Extract the (x, y) coordinate from the center of the cell holding the provided text.  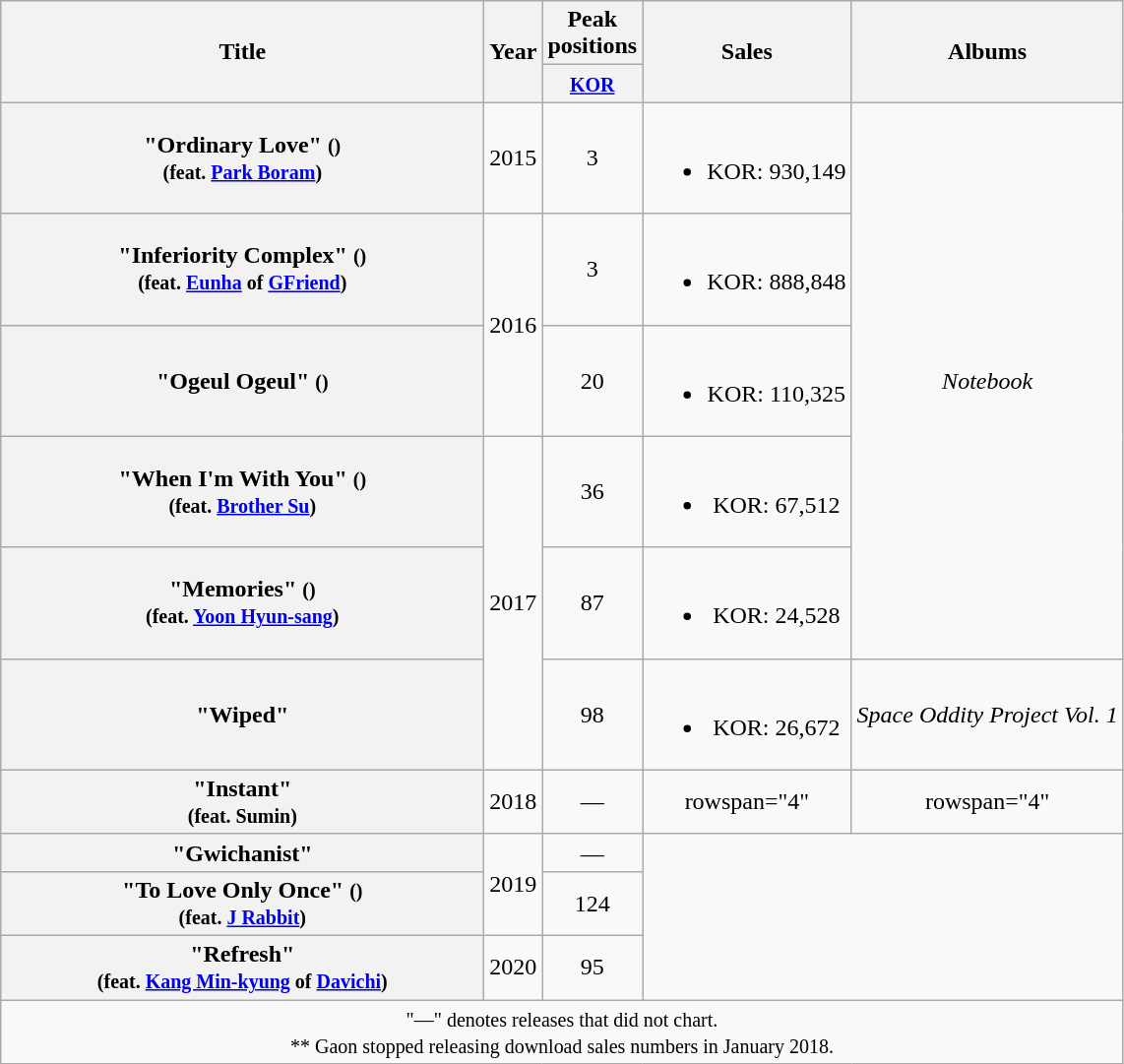
"Ogeul Ogeul" () (242, 380)
124 (593, 904)
"Refresh" (feat. Kang Min-kyung of Davichi) (242, 967)
"Inferiority Complex" () (feat. Eunha of GFriend) (242, 270)
20 (593, 380)
2020 (514, 967)
KOR: 930,149 (747, 157)
KOR (593, 84)
KOR: 24,528 (747, 602)
2015 (514, 157)
KOR: 67,512 (747, 492)
2017 (514, 602)
Albums (987, 51)
"Gwichanist" (242, 852)
2016 (514, 325)
"Ordinary Love" () (feat. Park Boram) (242, 157)
"Instant" (feat. Sumin) (242, 801)
KOR: 26,672 (747, 715)
KOR: 110,325 (747, 380)
87 (593, 602)
"Memories" () (feat. Yoon Hyun-sang) (242, 602)
"When I'm With You" () (feat. Brother Su) (242, 492)
Peak positions (593, 33)
2019 (514, 884)
2018 (514, 801)
"Wiped" (242, 715)
Sales (747, 51)
Space Oddity Project Vol. 1 (987, 715)
36 (593, 492)
"To Love Only Once" () (feat. J Rabbit) (242, 904)
95 (593, 967)
Year (514, 51)
KOR: 888,848 (747, 270)
Notebook (987, 380)
"—" denotes releases that did not chart.** Gaon stopped releasing download sales numbers in January 2018. (562, 1032)
Title (242, 51)
98 (593, 715)
